Pinpoint the cell where the given text exists, returning its (x, y) midpoint coordinate. 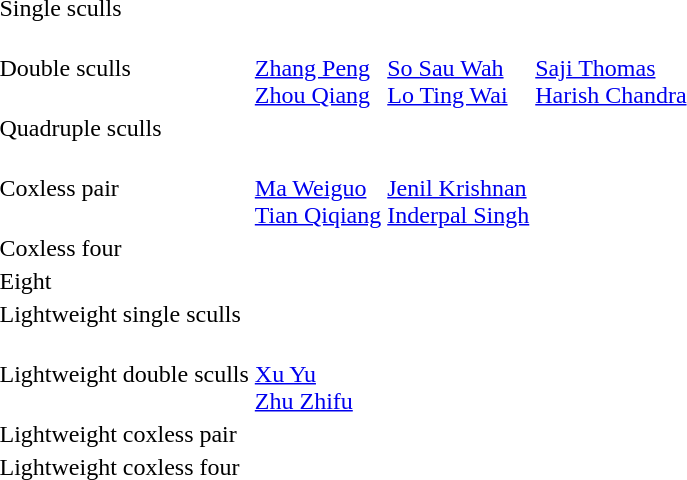
Jenil KrishnanInderpal Singh (458, 188)
Xu YuZhu Zhifu (318, 374)
So Sau WahLo Ting Wai (458, 68)
Zhang PengZhou Qiang (318, 68)
Ma WeiguoTian Qiqiang (318, 188)
